From the cell containing the given text, extract its center point as [x, y] coordinate. 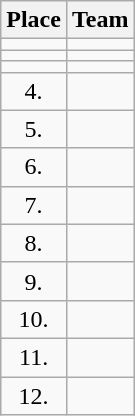
10. [34, 319]
5. [34, 129]
12. [34, 395]
11. [34, 357]
Team [100, 20]
4. [34, 91]
9. [34, 281]
7. [34, 205]
8. [34, 243]
Place [34, 20]
6. [34, 167]
